Scan for the cell matching the given text and deliver its [X, Y] coordinate at center. 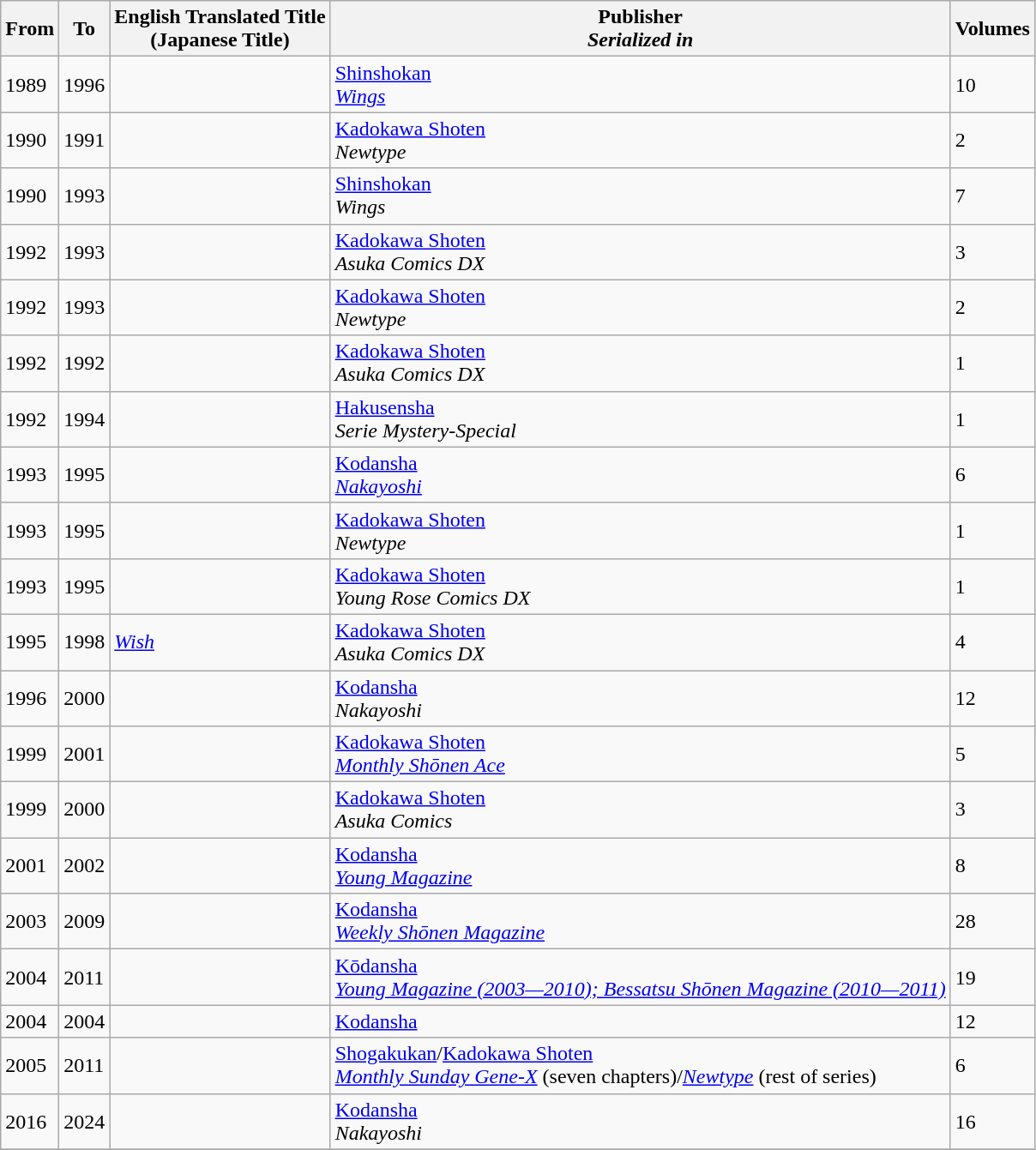
English Translated Title(Japanese Title) [220, 29]
From [30, 29]
Kōdansha Young Magazine (2003—2010); Bessatsu Shōnen Magazine (2010—2011) [640, 978]
1998 [84, 641]
4 [992, 641]
7 [992, 196]
2024 [84, 1122]
2016 [30, 1122]
16 [992, 1122]
Kadokawa ShotenMonthly Shōnen Ace [640, 755]
2003 [30, 921]
PublisherSerialized in [640, 29]
1991 [84, 141]
2005 [30, 1065]
KodanshaYoung Magazine [640, 866]
HakusenshaSerie Mystery-Special [640, 418]
19 [992, 978]
Shogakukan/Kadokawa ShotenMonthly Sunday Gene-X (seven chapters)/Newtype (rest of series) [640, 1065]
8 [992, 866]
10 [992, 84]
Kodansha [640, 1021]
KodanshaWeekly Shōnen Magazine [640, 921]
1994 [84, 418]
Volumes [992, 29]
Wish [220, 641]
Kadokawa ShotenAsuka Comics [640, 810]
1989 [30, 84]
To [84, 29]
2009 [84, 921]
5 [992, 755]
Kadokawa ShotenYoung Rose Comics DX [640, 587]
28 [992, 921]
2002 [84, 866]
